Return (x, y) of the center of cell containing provided text 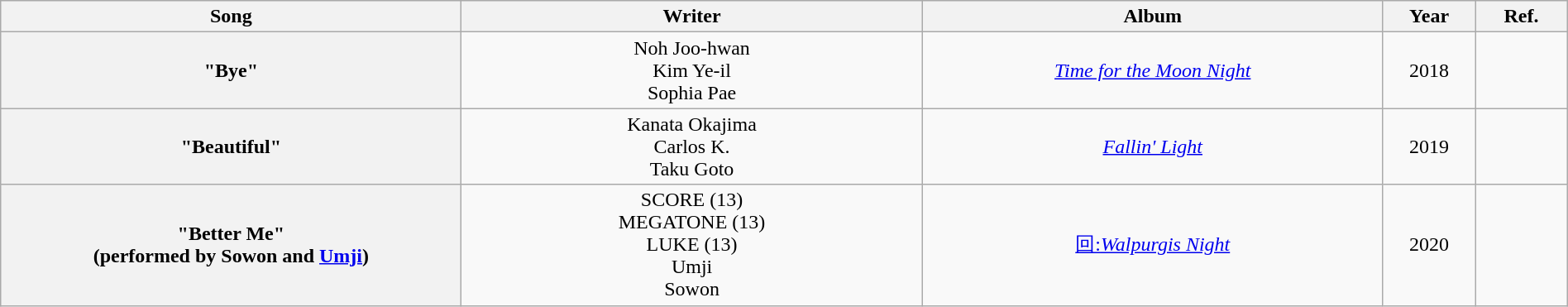
Album (1153, 17)
Ref. (1522, 17)
SCORE (13)MEGATONE (13)LUKE (13)UmjiSowon (691, 245)
2019 (1429, 146)
"Beautiful" (232, 146)
Fallin' Light (1153, 146)
"Better Me"(performed by Sowon and Umji) (232, 245)
2018 (1429, 70)
Noh Joo-hwanKim Ye-ilSophia Pae (691, 70)
Time for the Moon Night (1153, 70)
"Bye" (232, 70)
Kanata OkajimaCarlos K.Taku Goto (691, 146)
Song (232, 17)
2020 (1429, 245)
Writer (691, 17)
Year (1429, 17)
回:Walpurgis Night (1153, 245)
